Return (x, y) of the center of cell containing provided text 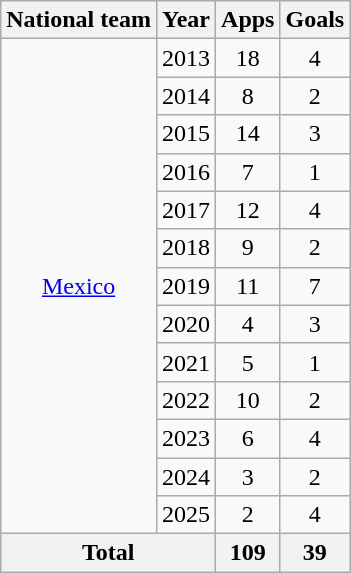
2015 (186, 134)
2017 (186, 210)
2013 (186, 58)
2018 (186, 248)
109 (248, 553)
6 (248, 438)
2025 (186, 515)
9 (248, 248)
14 (248, 134)
12 (248, 210)
5 (248, 362)
2019 (186, 286)
2020 (186, 324)
2021 (186, 362)
Total (108, 553)
Year (186, 20)
2014 (186, 96)
2023 (186, 438)
8 (248, 96)
11 (248, 286)
39 (315, 553)
10 (248, 400)
2022 (186, 400)
Goals (315, 20)
18 (248, 58)
2016 (186, 172)
Mexico (79, 286)
Apps (248, 20)
2024 (186, 477)
National team (79, 20)
